For the text-containing cell, return its midpoint in (X, Y) coordinate format. 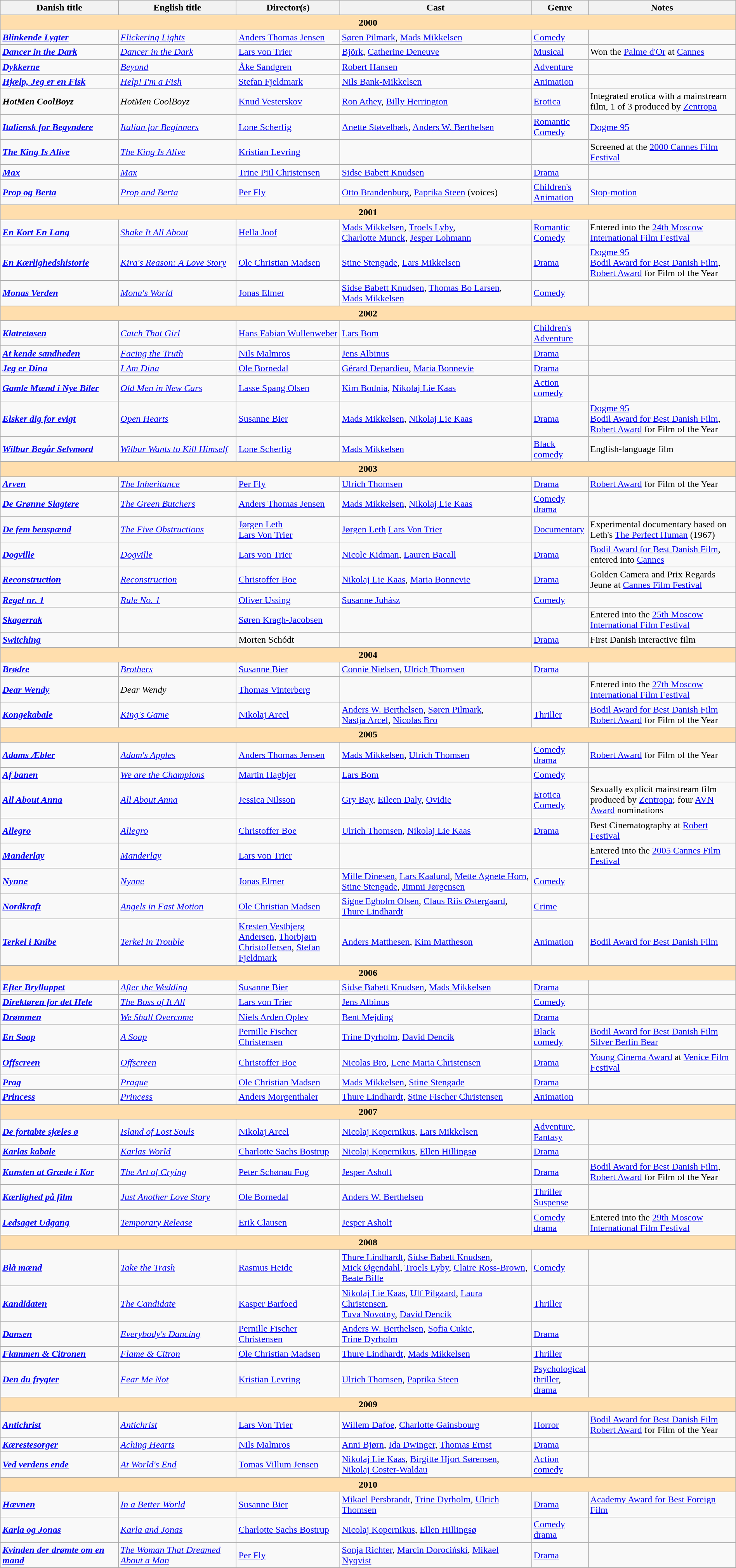
Entered into the 25th Moscow International Film Festival (662, 620)
Experimental documentary based on Leth's The Perfect Human (1967) (662, 529)
Jessica Nilsson (288, 800)
Adventure, Fantasy (560, 1132)
Mads Mikkelsen, Ulrich Thomsen (436, 755)
Mona's World (177, 294)
Knud Vesterskov (288, 102)
Lars Von Trier (288, 1424)
Academy Award for Best Foreign Film (662, 1504)
Anders W. Berthelsen, Søren Pilmark, Nastja Arcel, Nicolas Bro (436, 714)
Björk, Catherine Deneuve (436, 52)
Åke Sandgren (288, 67)
Documentary (560, 529)
Mille Dinesen, Lars Kaalund, Mette Agnete Horn, Stine Stengade, Jimmi Jørgensen (436, 881)
Kim Bodnia, Nikolaj Lie Kaas (436, 388)
De fortabte sjæles ø (59, 1132)
Elsker dig for evigt (59, 419)
Facing the Truth (177, 353)
Flame & Citron (177, 1354)
Genre (560, 8)
We Shall Overcome (177, 1017)
Stop-motion (662, 192)
We are the Champions (177, 775)
Jeg er Dina (59, 368)
Bodil Award for Best Danish Film, Robert Award for Film of the Year (662, 1172)
Flickering Lights (177, 37)
Kærlighed på film (59, 1197)
2004 (368, 655)
Efter Brylluppet (59, 987)
Otto Brandenburg, Paprika Steen (voices) (436, 192)
2006 (368, 973)
Adams Æbler (59, 755)
Mads Mikkelsen (436, 449)
Hævnen (59, 1504)
Den du frygter (59, 1379)
2008 (368, 1242)
Dykkerne (59, 67)
Kvinden der drømte om en mand (59, 1555)
Everybody's Dancing (177, 1334)
Ved verdens ende (59, 1465)
Brothers (177, 669)
Skagerrak (59, 620)
Entered into the 24th Moscow International Film Festival (662, 232)
I Am Dina (177, 368)
2005 (368, 735)
Adventure (560, 67)
De Grønne Slagtere (59, 504)
Anders W. Berthelsen (436, 1197)
Italiensk for Begyndere (59, 127)
Island of Lost Souls (177, 1132)
Prague (177, 1082)
Crime (560, 906)
Flammen & Citronen (59, 1354)
Regel nr. 1 (59, 600)
Shake It All About (177, 232)
Director(s) (288, 8)
Notes (662, 8)
Entered into the 29th Moscow International Film Festival (662, 1222)
Kira's Reason: A Love Story (177, 263)
Jørgen Leth Lars Von Trier (436, 529)
Open Hearts (177, 419)
Anders W. Berthelsen, Sofia Cukic,Trine Dyrholm (436, 1334)
Nikolaj Lie Kaas, Maria Bonnevie (436, 579)
Integrated erotica with a mainstream film, 1 of 3 produced by Zentropa (662, 102)
Thure Lindhardt, Sidse Babett Knudsen, Mick Øgendahl, Troels Lyby, Claire Ross-Brown, Beate Bille (436, 1267)
Direktøren for det Hele (59, 1002)
Kærestesorger (59, 1445)
Nicole Kidman, Lauren Bacall (436, 555)
Søren Kragh-Jacobsen (288, 620)
Aching Hearts (177, 1445)
Søren Pilmark, Mads Mikkelsen (436, 37)
Hjælp, Jeg er en Fisk (59, 82)
Fear Me Not (177, 1379)
Robert Hansen (436, 67)
The Woman That Dreamed About a Man (177, 1555)
Dogme 95 (662, 127)
Young Cinema Award at Venice Film Festival (662, 1062)
King's Game (177, 714)
Rule No. 1 (177, 600)
Entered into the 2005 Cannes Film Festival (662, 856)
Old Men in New Cars (177, 388)
Peter Schønau Fog (288, 1172)
Sidse Babett Knudsen, Thomas Bo Larsen, Mads Mikkelsen (436, 294)
Won the Palme d'Or at Cannes (662, 52)
Nikolaj Lie Kaas, Birgitte Hjort Sørensen, Nikolaj Coster-Waldau (436, 1465)
Thure Lindhardt, Mads Mikkelsen (436, 1354)
Psychological thriller, drama (560, 1379)
Trine Dyrholm, David Dencik (436, 1037)
2002 (368, 313)
Thriller Suspense (560, 1197)
Ron Athey, Billy Herrington (436, 102)
Danish title (59, 8)
Nicolaj Kopernikus, Lars Mikkelsen (436, 1132)
Beyond (177, 67)
Prop and Berta (177, 192)
Karlas kabale (59, 1152)
Signe Egholm Olsen, Claus Riis Østergaard, Thure Lindhardt (436, 906)
Mads Mikkelsen, Stine Stengade (436, 1082)
After the Wedding (177, 987)
Terkel in Trouble (177, 942)
Bodil Award for Best Danish Film (662, 942)
Gry Bay, Eileen Daly, Ovidie (436, 800)
Temporary Release (177, 1222)
Tomas Villum Jensen (288, 1465)
Bodil Award for Best Danish Film, entered into Cannes (662, 555)
Nils Bank-Mikkelsen (436, 82)
Karlas World (177, 1152)
Bent Mejding (436, 1017)
Af banen (59, 775)
Brødre (59, 669)
En Kort En Lang (59, 232)
The Inheritance (177, 484)
Anette Støvelbæk, Anders W. Berthelsen (436, 127)
En Soap (59, 1037)
Oliver Ussing (288, 600)
Prag (59, 1082)
The Five Obstructions (177, 529)
Children's Animation (560, 192)
Ulrich Thomsen (436, 484)
Jørgen LethLars Von Trier (288, 529)
Sexually explicit mainstream film produced by Zentropa; four AVN Award nominations (662, 800)
Nikolaj Lie Kaas, Ulf Pilgaard, Laura Christensen,Tuva Novotny, David Dencik (436, 1303)
Hella Joof (288, 232)
Rasmus Heide (288, 1267)
Karla og Jonas (59, 1530)
The Boss of It All (177, 1002)
Wilbur Wants to Kill Himself (177, 449)
Take the Trash (177, 1267)
Thure Lindhardt, Stine Fischer Christensen (436, 1097)
Gamle Mænd i Nye Biler (59, 388)
Trine Piil Christensen (288, 172)
Best Cinematography at Robert Festival (662, 830)
Kongekabale (59, 714)
Musical (560, 52)
En Kærlighedshistorie (59, 263)
Willem Dafoe, Charlotte Gainsbourg (436, 1424)
Children's Adventure (560, 333)
Angels in Fast Motion (177, 906)
Mads Mikkelsen, Troels Lyby, Charlotte Munck, Jesper Lohmann (436, 232)
Nicolas Bro, Lene Maria Christensen (436, 1062)
Hans Fabian Wullenweber (288, 333)
Connie Nielsen, Ulrich Thomsen (436, 669)
At kende sandheden (59, 353)
2009 (368, 1405)
Klatretøsen (59, 333)
Switching (59, 640)
English-language film (662, 449)
Kunsten at Græde i Kor (59, 1172)
The Art of Crying (177, 1172)
Morten Schódt (288, 640)
2001 (368, 212)
2010 (368, 1485)
Kandidaten (59, 1303)
Prop og Berta (59, 192)
Gérard Depardieu, Maria Bonnevie (436, 368)
Horror (560, 1424)
Erotica (560, 102)
Wilbur Begår Selvmord (59, 449)
Mikael Persbrandt, Trine Dyrholm, Ulrich Thomsen (436, 1504)
Kasper Barfoed (288, 1303)
Stefan Fjeldmark (288, 82)
Erik Clausen (288, 1222)
De fem benspænd (59, 529)
Stine Stengade, Lars Mikkelsen (436, 263)
Lasse Spang Olsen (288, 388)
Anders Morgenthaler (288, 1097)
Anders Matthesen, Kim Mattheson (436, 942)
A Soap (177, 1037)
Ulrich Thomsen, Paprika Steen (436, 1379)
Nordkraft (59, 906)
Anni Bjørn, Ida Dwinger, Thomas Ernst (436, 1445)
Italian for Beginners (177, 127)
Just Another Love Story (177, 1197)
Help! I'm a Fish (177, 82)
Kresten Vestbjerg Andersen, Thorbjørn Christoffersen, Stefan Fjeldmark (288, 942)
Sonja Richter, Marcin Dorociński, Mikael Nyqvist (436, 1555)
2000 (368, 23)
In a Better World (177, 1504)
2003 (368, 469)
Ledsaget Udgang (59, 1222)
Catch That Girl (177, 333)
Screened at the 2000 Cannes Film Festival (662, 152)
Terkel i Knibe (59, 942)
Blinkende Lygter (59, 37)
First Danish interactive film (662, 640)
At World's End (177, 1465)
Cast (436, 8)
Susanne Juhász (436, 600)
Sidse Babett Knudsen, Mads Mikkelsen (436, 987)
The Green Butchers (177, 504)
Blå mænd (59, 1267)
Erotica Comedy (560, 800)
Golden Camera and Prix Regards Jeune at Cannes Film Festival (662, 579)
Sidse Babett Knudsen (436, 172)
Martin Hagbjer (288, 775)
Drømmen (59, 1017)
Dansen (59, 1334)
English title (177, 8)
Ulrich Thomsen, Nikolaj Lie Kaas (436, 830)
Karla and Jonas (177, 1530)
Thomas Vinterberg (288, 690)
2007 (368, 1112)
Bodil Award for Best Danish FilmSilver Berlin Bear (662, 1037)
Niels Arden Oplev (288, 1017)
Adam's Apples (177, 755)
The Candidate (177, 1303)
Monas Verden (59, 294)
Arven (59, 484)
Entered into the 27th Moscow International Film Festival (662, 690)
